Pinpoint the cell where the given text exists, returning its (x, y) midpoint coordinate. 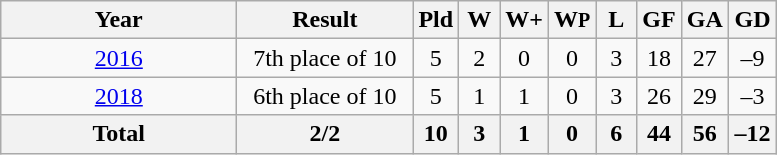
2018 (119, 96)
26 (659, 96)
–9 (752, 58)
Pld (436, 20)
Total (119, 134)
2 (480, 58)
Result (325, 20)
7th place of 10 (325, 58)
Year (119, 20)
2/2 (325, 134)
10 (436, 134)
WP (572, 20)
GD (752, 20)
56 (704, 134)
27 (704, 58)
44 (659, 134)
6 (616, 134)
–3 (752, 96)
GA (704, 20)
–12 (752, 134)
GF (659, 20)
6th place of 10 (325, 96)
W+ (524, 20)
L (616, 20)
W (480, 20)
18 (659, 58)
29 (704, 96)
2016 (119, 58)
